From the cell containing the given text, extract its center point as [X, Y] coordinate. 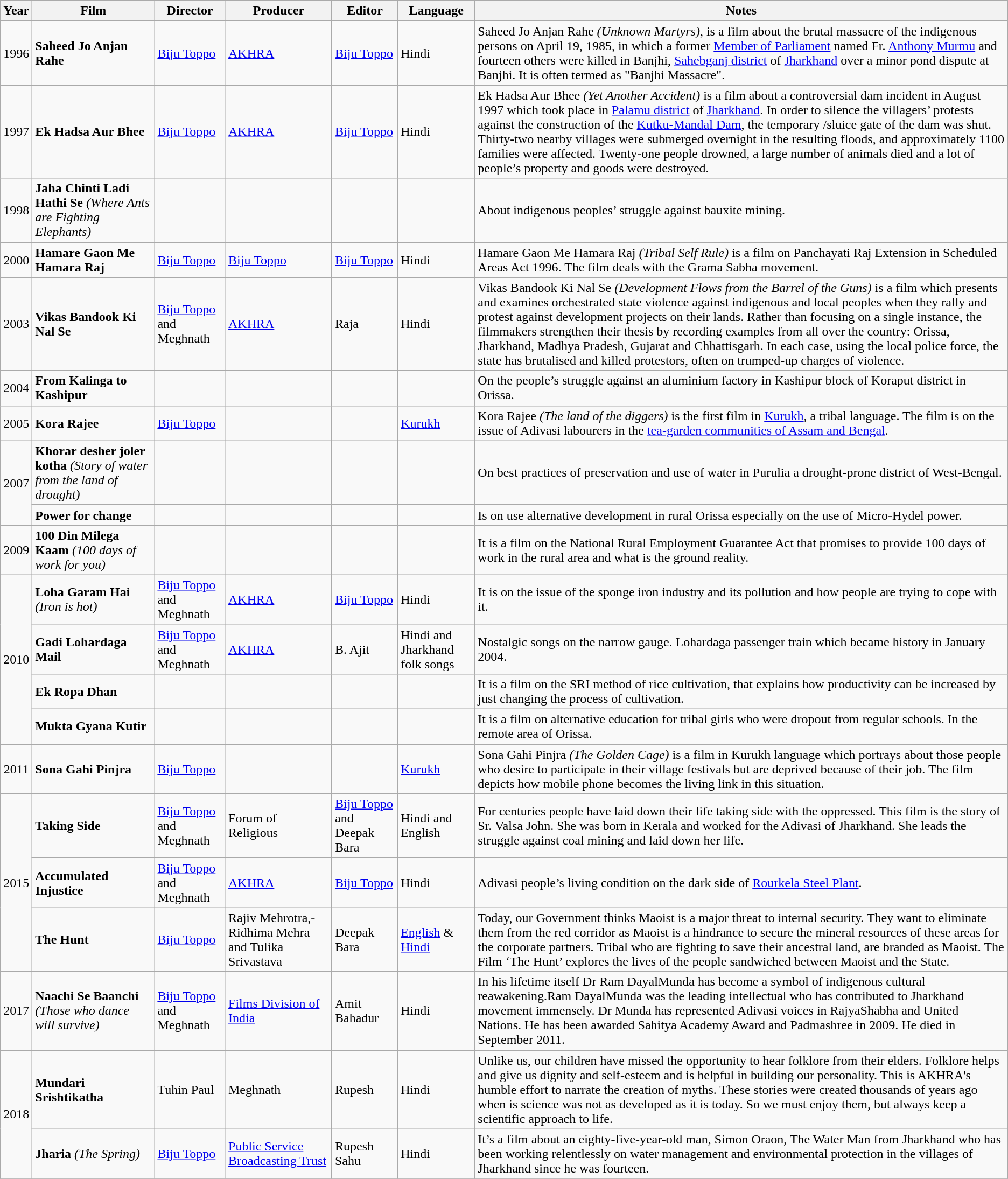
Ek Hadsa Aur Bhee [94, 131]
Is on use alternative development in rural Orissa especially on the use of Micro-Hydel power. [741, 515]
Notes [741, 11]
2007 [16, 483]
1997 [16, 131]
Vikas Bandook Ki Nal Se [94, 324]
Meghnath [278, 1090]
Director [190, 11]
Saheed Jo Anjan Rahe [94, 53]
Gadi Lohardaga Mail [94, 650]
2018 [16, 1114]
The Hunt [94, 939]
Nostalgic songs on the narrow gauge. Lohardaga passenger train which became history in January 2004. [741, 650]
Ek Ropa Dhan [94, 692]
1998 [16, 210]
Biju Toppo and Deepak Bara [365, 826]
It is a film on the SRI method of rice cultivation, that explains how productivity can be increased by just changing the process of cultivation. [741, 692]
1996 [16, 53]
Taking Side [94, 826]
Editor [365, 11]
English & Hindi [436, 939]
2003 [16, 324]
Film [94, 11]
It is on the issue of the sponge iron industry and its pollution and how people are trying to cope with it. [741, 599]
Public Service Broadcasting Trust [278, 1154]
B. Ajit [365, 650]
Year [16, 11]
Sona Gahi Pinjra [94, 769]
2011 [16, 769]
2004 [16, 388]
Kora Rajee [94, 423]
Rupesh Sahu [365, 1154]
Forum of Religious [278, 826]
Naachi Se Baanchi (Those who dance will survive) [94, 1011]
Language [436, 11]
Tuhin Paul [190, 1090]
Loha Garam Hai (Iron is hot) [94, 599]
2000 [16, 260]
From Kalinga to Kashipur [94, 388]
Power for change [94, 515]
Jaha Chinti Ladi Hathi Se (Where Ants are Fighting Elephants) [94, 210]
2017 [16, 1011]
It is a film on alternative education for tribal girls who were dropout from regular schools. In the remote area of Orissa. [741, 727]
Hamare Gaon Me Hamara Raj [94, 260]
About indigenous peoples’ struggle against bauxite mining. [741, 210]
Jharia (The Spring) [94, 1154]
2009 [16, 550]
Hindi and Jharkhand folk songs [436, 650]
100 Din Milega Kaam (100 days of work for you) [94, 550]
Adivasi people’s living condition on the dark side of Rourkela Steel Plant. [741, 883]
2010 [16, 659]
Accumulated Injustice [94, 883]
Mukta Gyana Kutir [94, 727]
Hindi and English [436, 826]
Khorar desher joler kotha (Story of water from the land of drought) [94, 473]
Films Division of India [278, 1011]
Amit Bahadur [365, 1011]
Mundari Srishtikatha [94, 1090]
2015 [16, 883]
Rupesh [365, 1090]
On the people’s struggle against an aluminium factory in Kashipur block of Koraput district in Orissa. [741, 388]
On best practices of preservation and use of water in Purulia a drought-prone district of West-Bengal. [741, 473]
Deepak Bara [365, 939]
2005 [16, 423]
Producer [278, 11]
Raja [365, 324]
Rajiv Mehrotra,-Ridhima Mehra and Tulika Srivastava [278, 939]
